For the text-containing cell, return its midpoint in (X, Y) coordinate format. 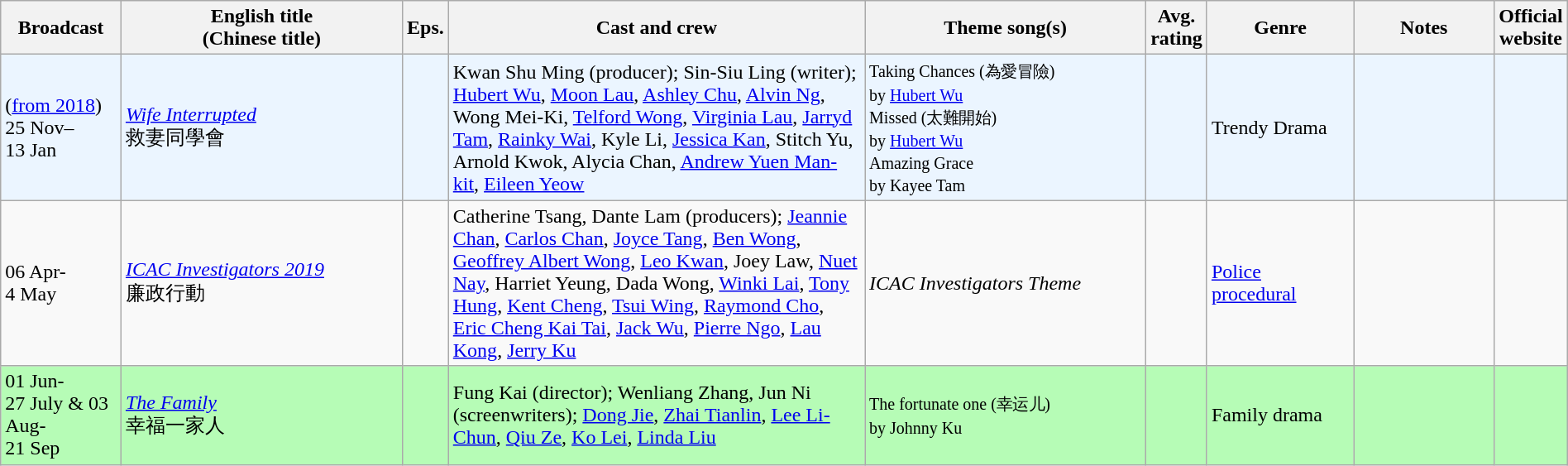
Trendy Drama (1280, 127)
Notes (1424, 28)
ICAC Investigators 2019 廉政行動 (261, 283)
English title (Chinese title) (261, 28)
Official website (1531, 28)
Taking Chances (為愛冒險) by Hubert Wu Missed (太難開始) by Hubert Wu Amazing Grace by Kayee Tam (1006, 127)
The Family 幸福一家人 (261, 416)
Wife Interrupted 救妻同學會 (261, 127)
(from 2018) 25 Nov–13 Jan (61, 127)
06 Apr-4 May (61, 283)
The fortunate one (幸运儿) by Johnny Ku (1006, 416)
Theme song(s) (1006, 28)
Broadcast (61, 28)
Fung Kai (director); Wenliang Zhang, Jun Ni (screenwriters); Dong Jie, Zhai Tianlin, Lee Li-Chun, Qiu Ze, Ko Lei, Linda Liu (657, 416)
01 Jun-27 July & 03 Aug-21 Sep (61, 416)
Cast and crew (657, 28)
Eps. (425, 28)
Police procedural (1280, 283)
Genre (1280, 28)
Avg. rating (1177, 28)
ICAC Investigators Theme (1006, 283)
Family drama (1280, 416)
